Scan for the cell matching the given text and deliver its (X, Y) coordinate at center. 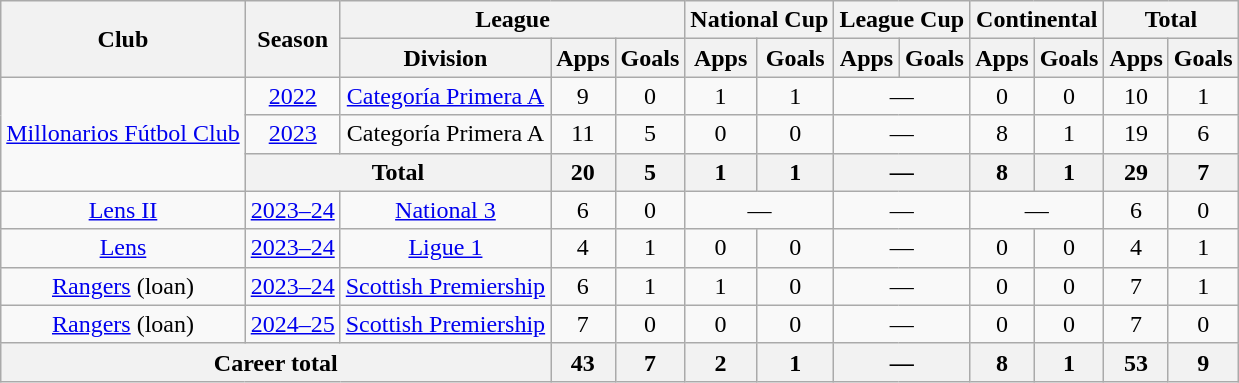
2024–25 (292, 324)
10 (1136, 96)
League (512, 20)
Division (445, 58)
11 (583, 134)
2023 (292, 134)
National Cup (760, 20)
National 3 (445, 210)
53 (1136, 362)
Millonarios Fútbol Club (123, 134)
Lens II (123, 210)
29 (1136, 172)
Continental (1037, 20)
Club (123, 39)
Lens (123, 248)
43 (583, 362)
Season (292, 39)
League Cup (902, 20)
Ligue 1 (445, 248)
Career total (276, 362)
2022 (292, 96)
20 (583, 172)
19 (1136, 134)
2 (721, 362)
